Detect which cell encompasses the target text, then output its (x, y) center coordinate. 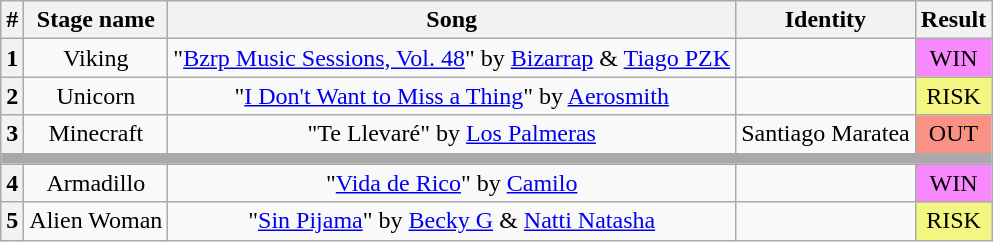
Result (953, 20)
"Sin Pijama" by Becky G & Natti Natasha (452, 221)
Santiago Maratea (826, 134)
Minecraft (96, 134)
Identity (826, 20)
OUT (953, 134)
2 (12, 96)
"Bzrp Music Sessions, Vol. 48" by Bizarrap & Tiago PZK (452, 58)
"Vida de Rico" by Camilo (452, 183)
Alien Woman (96, 221)
Viking (96, 58)
Armadillo (96, 183)
"I Don't Want to Miss a Thing" by Aerosmith (452, 96)
3 (12, 134)
Unicorn (96, 96)
Stage name (96, 20)
5 (12, 221)
4 (12, 183)
1 (12, 58)
# (12, 20)
Song (452, 20)
"Te Llevaré" by Los Palmeras (452, 134)
